For the text-containing cell, return its midpoint in (X, Y) coordinate format. 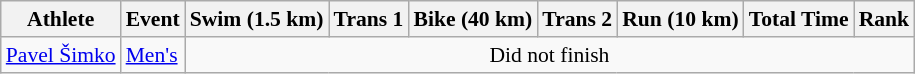
Bike (40 km) (472, 19)
Swim (1.5 km) (257, 19)
Trans 2 (577, 19)
Did not finish (550, 55)
Men's (153, 55)
Trans 1 (369, 19)
Total Time (799, 19)
Rank (884, 19)
Run (10 km) (680, 19)
Pavel Šimko (61, 55)
Event (153, 19)
Athlete (61, 19)
